Detect which cell encompasses the target text, then output its (x, y) center coordinate. 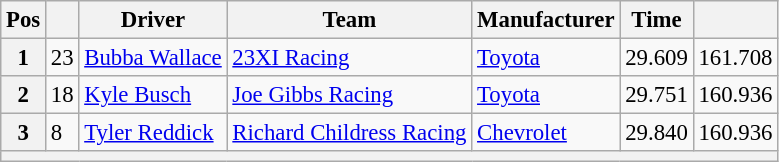
1 (24, 58)
Kyle Busch (153, 95)
18 (62, 95)
29.751 (656, 95)
23XI Racing (350, 58)
Bubba Wallace (153, 58)
3 (24, 133)
Joe Gibbs Racing (350, 95)
Time (656, 20)
Tyler Reddick (153, 133)
Chevrolet (546, 133)
Manufacturer (546, 20)
Driver (153, 20)
Pos (24, 20)
29.840 (656, 133)
8 (62, 133)
Richard Childress Racing (350, 133)
161.708 (736, 58)
29.609 (656, 58)
Team (350, 20)
23 (62, 58)
2 (24, 95)
